Scan for the cell matching the given text and deliver its [X, Y] coordinate at center. 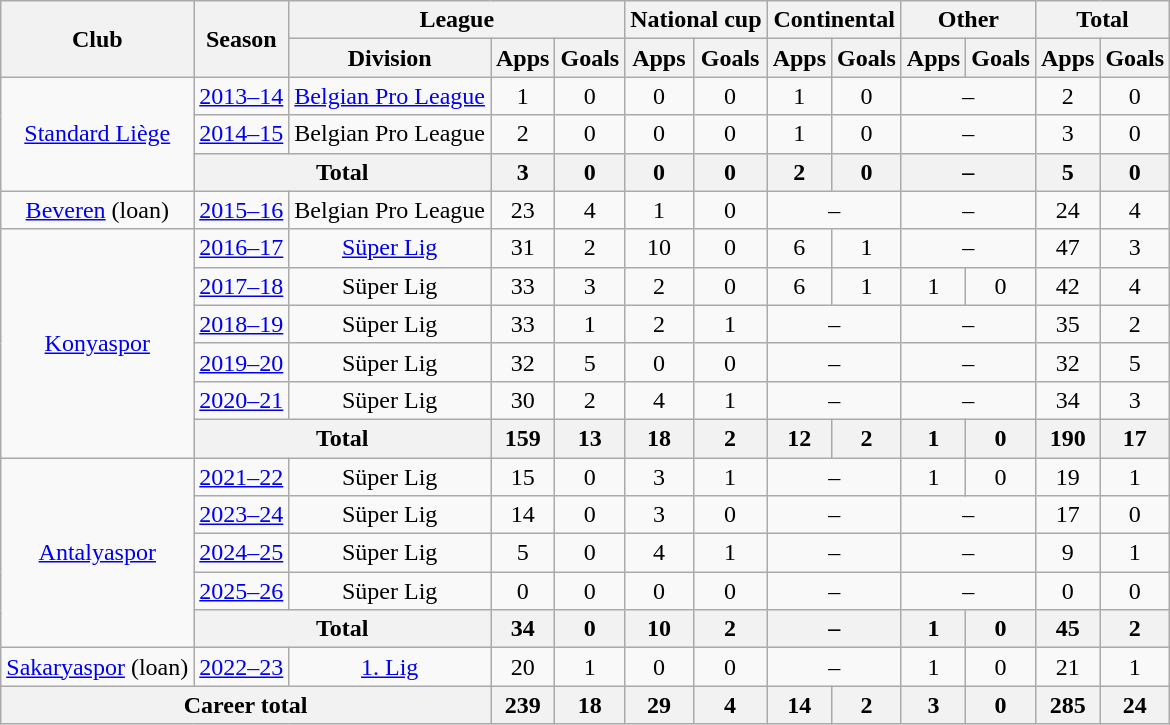
2023–24 [242, 515]
2018–19 [242, 324]
2017–18 [242, 286]
1. Lig [390, 667]
Other [968, 20]
2021–22 [242, 477]
31 [522, 248]
47 [1067, 248]
285 [1067, 705]
2016–17 [242, 248]
2019–20 [242, 362]
9 [1067, 553]
45 [1067, 629]
Standard Liège [98, 134]
2025–26 [242, 591]
29 [659, 705]
Continental [834, 20]
Season [242, 39]
239 [522, 705]
2020–21 [242, 400]
Beveren (loan) [98, 210]
Konyaspor [98, 343]
42 [1067, 286]
15 [522, 477]
2013–14 [242, 96]
Division [390, 58]
Career total [246, 705]
23 [522, 210]
159 [522, 438]
2024–25 [242, 553]
2015–16 [242, 210]
20 [522, 667]
League [457, 20]
13 [590, 438]
Sakaryaspor (loan) [98, 667]
2022–23 [242, 667]
National cup [696, 20]
30 [522, 400]
12 [799, 438]
Club [98, 39]
21 [1067, 667]
19 [1067, 477]
2014–15 [242, 134]
35 [1067, 324]
Antalyaspor [98, 553]
190 [1067, 438]
